Detect which cell encompasses the target text, then output its (x, y) center coordinate. 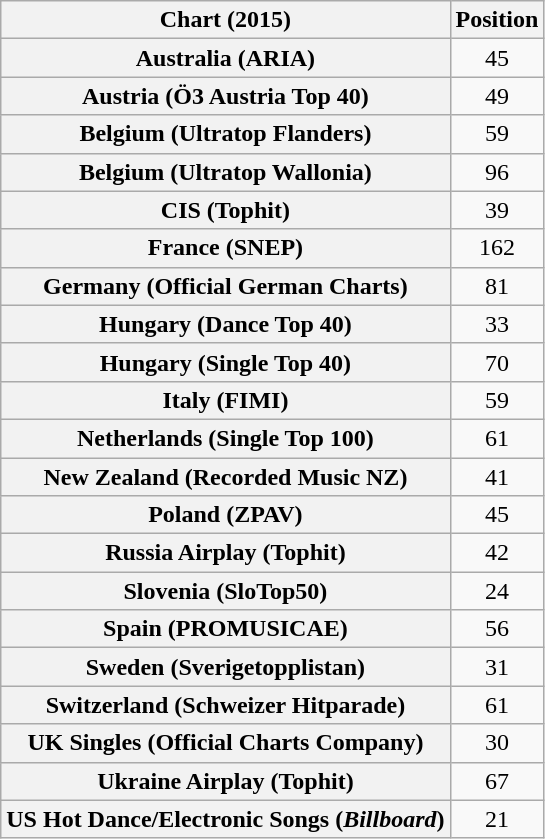
Sweden (Sverigetopplistan) (226, 667)
31 (497, 667)
Germany (Official German Charts) (226, 286)
France (SNEP) (226, 248)
Austria (Ö3 Austria Top 40) (226, 96)
Switzerland (Schweizer Hitparade) (226, 705)
Spain (PROMUSICAE) (226, 629)
UK Singles (Official Charts Company) (226, 743)
56 (497, 629)
Belgium (Ultratop Wallonia) (226, 172)
Australia (ARIA) (226, 58)
Slovenia (SloTop50) (226, 591)
49 (497, 96)
Ukraine Airplay (Tophit) (226, 781)
Chart (2015) (226, 20)
162 (497, 248)
Belgium (Ultratop Flanders) (226, 134)
Hungary (Dance Top 40) (226, 324)
Russia Airplay (Tophit) (226, 553)
67 (497, 781)
33 (497, 324)
96 (497, 172)
41 (497, 477)
70 (497, 362)
21 (497, 819)
Netherlands (Single Top 100) (226, 438)
US Hot Dance/Electronic Songs (Billboard) (226, 819)
New Zealand (Recorded Music NZ) (226, 477)
24 (497, 591)
30 (497, 743)
39 (497, 210)
Italy (FIMI) (226, 400)
42 (497, 553)
CIS (Tophit) (226, 210)
81 (497, 286)
Hungary (Single Top 40) (226, 362)
Poland (ZPAV) (226, 515)
Position (497, 20)
